Identify which cell holds the provided text, then report its [x, y] central coordinate. 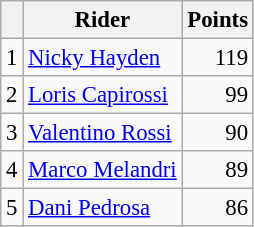
4 [12, 170]
3 [12, 133]
5 [12, 208]
Valentino Rossi [102, 133]
Loris Capirossi [102, 95]
Nicky Hayden [102, 58]
2 [12, 95]
99 [218, 95]
86 [218, 208]
1 [12, 58]
119 [218, 58]
Rider [102, 20]
Marco Melandri [102, 170]
89 [218, 170]
Points [218, 20]
Dani Pedrosa [102, 208]
90 [218, 133]
